For the text-containing cell, return its midpoint in (x, y) coordinate format. 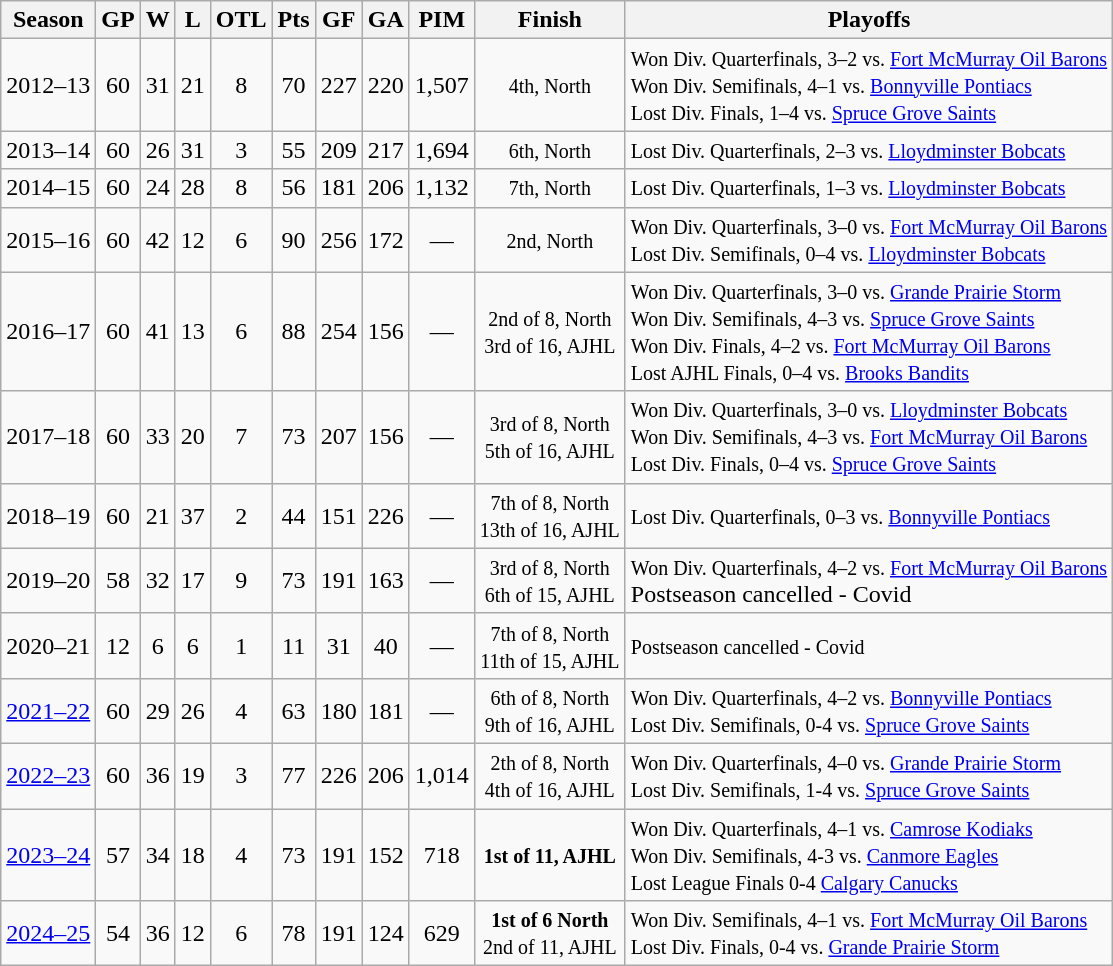
217 (386, 150)
152 (386, 854)
7 (241, 437)
172 (386, 240)
2nd of 8, North3rd of 16, AJHL (550, 332)
207 (338, 437)
Season (48, 20)
11 (294, 646)
2012–13 (48, 85)
55 (294, 150)
37 (192, 516)
18 (192, 854)
7th of 8, North11th of 15, AJHL (550, 646)
2017–18 (48, 437)
57 (118, 854)
Postseason cancelled - Covid (868, 646)
Won Div. Quarterfinals, 4–2 vs. Bonnyville PontiacsLost Div. Semifinals, 0-4 vs. Spruce Grove Saints (868, 710)
33 (158, 437)
4th, North (550, 85)
2nd, North (550, 240)
Playoffs (868, 20)
GF (338, 20)
63 (294, 710)
6th of 8, North9th of 16, AJHL (550, 710)
W (158, 20)
13 (192, 332)
GA (386, 20)
90 (294, 240)
20 (192, 437)
220 (386, 85)
OTL (241, 20)
6th, North (550, 150)
PIM (442, 20)
1 (241, 646)
209 (338, 150)
Lost Div. Quarterfinals, 0–3 vs. Bonnyville Pontiacs (868, 516)
32 (158, 580)
1st of 6 North2nd of 11, AJHL (550, 934)
34 (158, 854)
227 (338, 85)
256 (338, 240)
77 (294, 776)
Won Div. Quarterfinals, 4–0 vs. Grande Prairie StormLost Div. Semifinals, 1-4 vs. Spruce Grove Saints (868, 776)
Won Div. Semifinals, 4–1 vs. Fort McMurray Oil BaronsLost Div. Finals, 0-4 vs. Grande Prairie Storm (868, 934)
70 (294, 85)
Won Div. Quarterfinals, 4–2 vs. Fort McMurray Oil BaronsPostseason cancelled - Covid (868, 580)
78 (294, 934)
2021–22 (48, 710)
2013–14 (48, 150)
Won Div. Quarterfinals, 4–1 vs. Camrose KodiaksWon Div. Semifinals, 4-3 vs. Canmore EaglesLost League Finals 0-4 Calgary Canucks (868, 854)
254 (338, 332)
151 (338, 516)
2016–17 (48, 332)
41 (158, 332)
L (192, 20)
2018–19 (48, 516)
Lost Div. Quarterfinals, 2–3 vs. Lloydminster Bobcats (868, 150)
54 (118, 934)
17 (192, 580)
2019–20 (48, 580)
2024–25 (48, 934)
1,507 (442, 85)
1,694 (442, 150)
3rd of 8, North5th of 16, AJHL (550, 437)
163 (386, 580)
1,014 (442, 776)
2 (241, 516)
7th of 8, North13th of 16, AJHL (550, 516)
Lost Div. Quarterfinals, 1–3 vs. Lloydminster Bobcats (868, 188)
1st of 11, AJHL (550, 854)
40 (386, 646)
88 (294, 332)
9 (241, 580)
Won Div. Quarterfinals, 3–2 vs. Fort McMurray Oil BaronsWon Div. Semifinals, 4–1 vs. Bonnyville PontiacsLost Div. Finals, 1–4 vs. Spruce Grove Saints (868, 85)
2020–21 (48, 646)
58 (118, 580)
124 (386, 934)
44 (294, 516)
56 (294, 188)
3rd of 8, North6th of 15, AJHL (550, 580)
GP (118, 20)
2015–16 (48, 240)
2014–15 (48, 188)
42 (158, 240)
Finish (550, 20)
629 (442, 934)
Pts (294, 20)
2023–24 (48, 854)
7th, North (550, 188)
2th of 8, North4th of 16, AJHL (550, 776)
24 (158, 188)
1,132 (442, 188)
2022–23 (48, 776)
19 (192, 776)
29 (158, 710)
Won Div. Quarterfinals, 3–0 vs. Fort McMurray Oil BaronsLost Div. Semifinals, 0–4 vs. Lloydminster Bobcats (868, 240)
180 (338, 710)
28 (192, 188)
718 (442, 854)
